Output the (X, Y) coordinate of the center of the cell containing the given text.  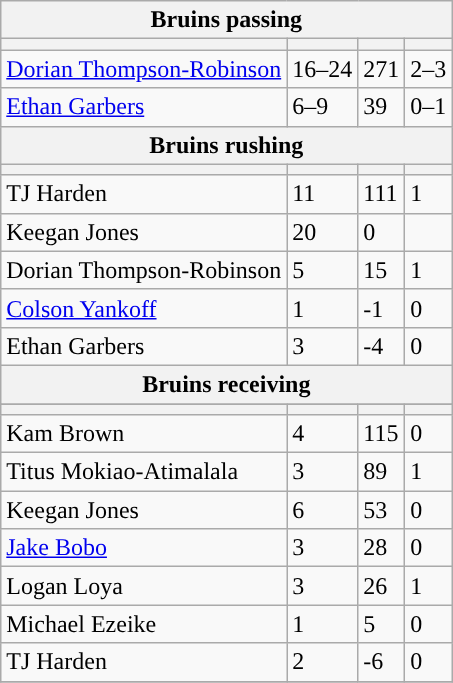
271 (382, 69)
89 (382, 472)
20 (322, 232)
26 (382, 586)
Bruins receiving (226, 384)
Titus Mokiao-Atimalala (144, 472)
Kam Brown (144, 434)
-1 (382, 308)
115 (382, 434)
Michael Ezeike (144, 624)
-4 (382, 346)
15 (382, 270)
6 (322, 510)
39 (382, 107)
Logan Loya (144, 586)
Colson Yankoff (144, 308)
6–9 (322, 107)
Jake Bobo (144, 548)
0–1 (428, 107)
Bruins rushing (226, 145)
4 (322, 434)
-6 (382, 662)
11 (322, 194)
111 (382, 194)
53 (382, 510)
2 (322, 662)
16–24 (322, 69)
2–3 (428, 69)
28 (382, 548)
Bruins passing (226, 20)
